Return the (X, Y) coordinate for the center point of the cell that contains the specified text.  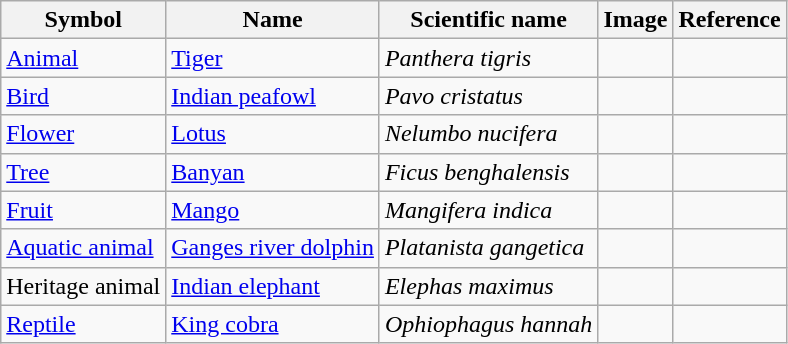
Flower (84, 134)
Tiger (273, 58)
Reference (730, 20)
Lotus (273, 134)
Reptile (84, 324)
Scientific name (488, 20)
Aquatic animal (84, 248)
Symbol (84, 20)
Indian elephant (273, 286)
Mangifera indica (488, 210)
Panthera tigris (488, 58)
Mango (273, 210)
Image (636, 20)
Bird (84, 96)
Elephas maximus (488, 286)
King cobra (273, 324)
Tree (84, 172)
Name (273, 20)
Ophiophagus hannah (488, 324)
Animal (84, 58)
Ficus benghalensis (488, 172)
Heritage animal (84, 286)
Fruit (84, 210)
Nelumbo nucifera (488, 134)
Platanista gangetica (488, 248)
Ganges river dolphin (273, 248)
Pavo cristatus (488, 96)
Indian peafowl (273, 96)
Banyan (273, 172)
